Search for the cell housing the specified text and yield its (X, Y) center coordinate. 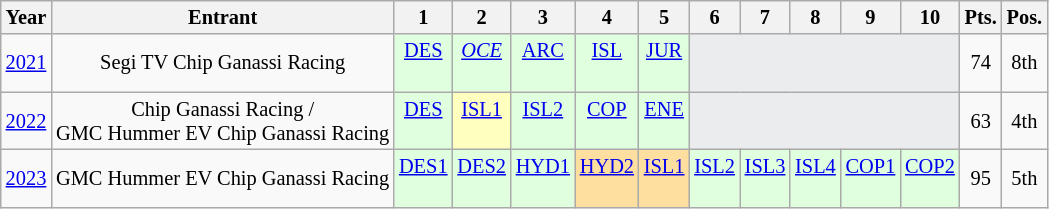
63 (981, 121)
GMC Hummer EV Chip Ganassi Racing (222, 178)
DES2 (481, 178)
3 (543, 17)
8 (815, 17)
95 (981, 178)
7 (765, 17)
Entrant (222, 17)
ISL4 (815, 178)
2022 (26, 121)
JUR (664, 63)
COP (607, 121)
ISL3 (765, 178)
2 (481, 17)
Chip Ganassi Racing /GMC Hummer EV Chip Ganassi Racing (222, 121)
ISL (607, 63)
ENE (664, 121)
2021 (26, 63)
5 (664, 17)
HYD1 (543, 178)
Year (26, 17)
COP1 (871, 178)
10 (930, 17)
4 (607, 17)
5th (1024, 178)
9 (871, 17)
2023 (26, 178)
6 (714, 17)
Segi TV Chip Ganassi Racing (222, 63)
COP2 (930, 178)
DES1 (423, 178)
74 (981, 63)
Pts. (981, 17)
4th (1024, 121)
ARC (543, 63)
HYD2 (607, 178)
Pos. (1024, 17)
1 (423, 17)
8th (1024, 63)
OCE (481, 63)
